Provide the [X, Y] coordinate of the cell's center where the given text is located.  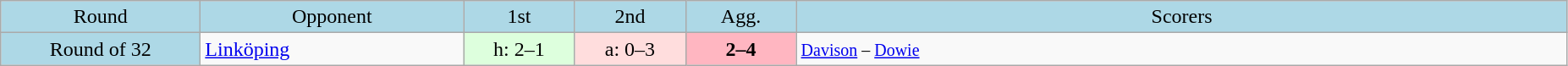
Linköping [332, 49]
1st [520, 17]
Round of 32 [101, 49]
Scorers [1181, 17]
Opponent [332, 17]
2nd [630, 17]
Davison – Dowie [1181, 49]
Round [101, 17]
2–4 [741, 49]
Agg. [741, 17]
a: 0–3 [630, 49]
h: 2–1 [520, 49]
